Pinpoint the cell where the given text exists, returning its [x, y] midpoint coordinate. 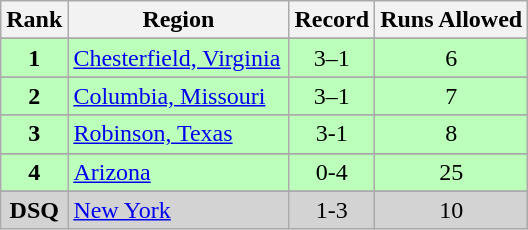
Region [178, 20]
Chesterfield, Virginia [178, 58]
7 [452, 96]
25 [452, 172]
Columbia, Missouri [178, 96]
10 [452, 210]
0-4 [332, 172]
DSQ [34, 210]
2 [34, 96]
4 [34, 172]
New York [178, 210]
Runs Allowed [452, 20]
3 [34, 134]
3-1 [332, 134]
6 [452, 58]
Arizona [178, 172]
Rank [34, 20]
8 [452, 134]
1-3 [332, 210]
Robinson, Texas [178, 134]
Record [332, 20]
1 [34, 58]
